Return the (x, y) coordinate for the center point of the cell that contains the specified text.  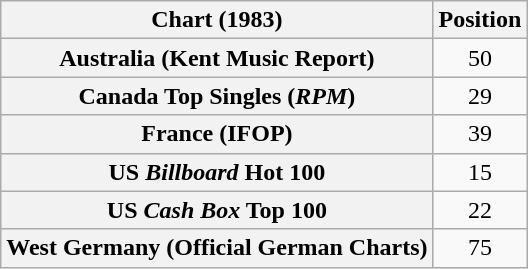
West Germany (Official German Charts) (217, 248)
Canada Top Singles (RPM) (217, 96)
39 (480, 134)
US Billboard Hot 100 (217, 172)
Chart (1983) (217, 20)
France (IFOP) (217, 134)
US Cash Box Top 100 (217, 210)
50 (480, 58)
Position (480, 20)
29 (480, 96)
15 (480, 172)
Australia (Kent Music Report) (217, 58)
75 (480, 248)
22 (480, 210)
